Extract the (x, y) coordinate from the center of the cell holding the provided text.  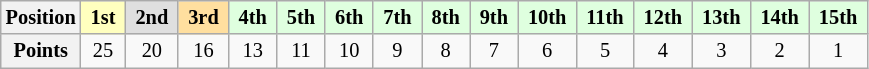
13 (253, 51)
20 (152, 51)
9 (397, 51)
6th (349, 17)
Points (41, 51)
16 (203, 51)
4th (253, 17)
6 (547, 51)
9th (494, 17)
3 (721, 51)
1 (838, 51)
5 (604, 51)
8 (446, 51)
8th (446, 17)
2nd (152, 17)
5th (301, 17)
7th (397, 17)
11th (604, 17)
10 (349, 51)
15th (838, 17)
7 (494, 51)
25 (104, 51)
11 (301, 51)
4 (663, 51)
1st (104, 17)
2 (779, 51)
Position (41, 17)
12th (663, 17)
13th (721, 17)
3rd (203, 17)
14th (779, 17)
10th (547, 17)
